Return the [X, Y] coordinate for the center point of the cell that contains the specified text.  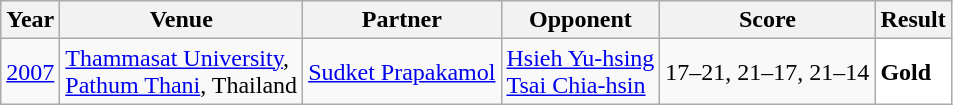
Sudket Prapakamol [402, 72]
Gold [913, 72]
Partner [402, 20]
Venue [182, 20]
Opponent [580, 20]
17–21, 21–17, 21–14 [768, 72]
Hsieh Yu-hsing Tsai Chia-hsin [580, 72]
Year [30, 20]
Thammasat University,Pathum Thani, Thailand [182, 72]
Score [768, 20]
Result [913, 20]
2007 [30, 72]
